Output the [X, Y] coordinate of the center of the cell containing the given text.  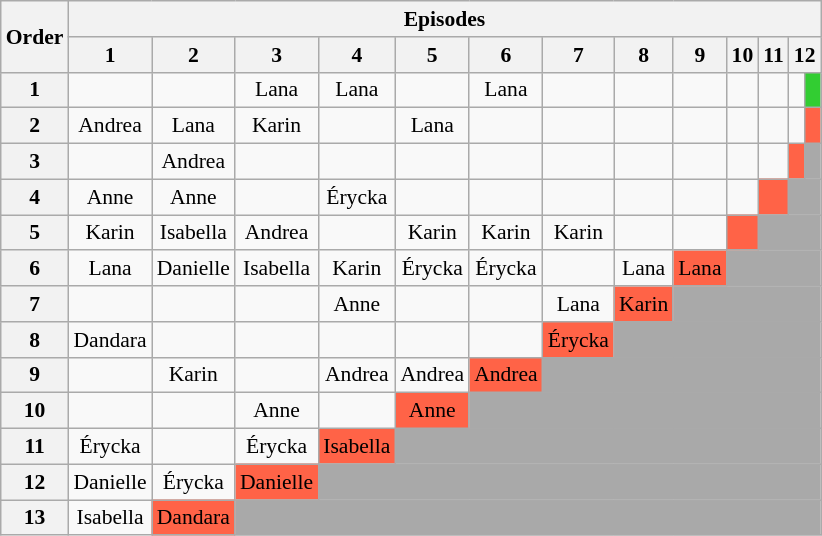
13 [35, 518]
Order [35, 36]
Episodes [444, 19]
